Capture the cell that displays the provided text and extract its [X, Y] central coordinate. 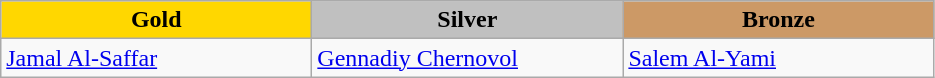
Silver [468, 20]
Gennadiy Chernovol [468, 58]
Bronze [778, 20]
Gold [156, 20]
Salem Al-Yami [778, 58]
Jamal Al-Saffar [156, 58]
